Locate the cell with the specified text and output its [X, Y] center coordinate. 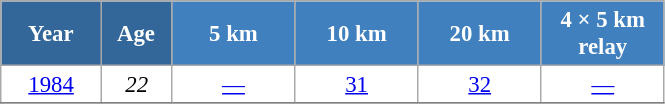
10 km [356, 34]
Age [136, 34]
22 [136, 85]
1984 [52, 85]
Year [52, 34]
31 [356, 85]
32 [480, 85]
5 km [234, 34]
4 × 5 km relay [602, 34]
20 km [480, 34]
